Return the [x, y] coordinate for the center point of the cell that contains the specified text.  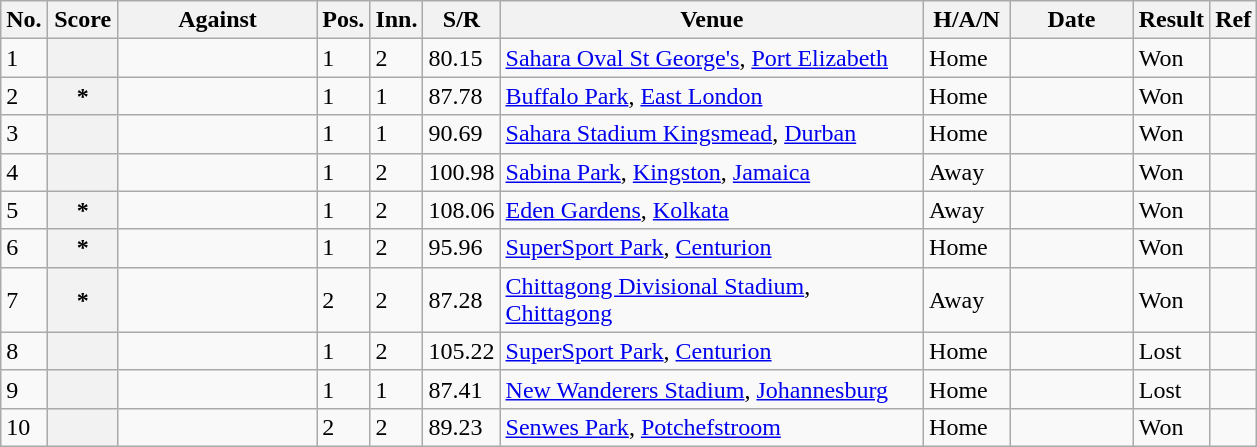
5 [24, 210]
Inn. [396, 20]
S/R [462, 20]
New Wanderers Stadium, Johannesburg [712, 389]
87.41 [462, 389]
87.78 [462, 96]
7 [24, 300]
10 [24, 427]
Senwes Park, Potchefstroom [712, 427]
Pos. [344, 20]
80.15 [462, 58]
8 [24, 351]
3 [24, 134]
Ref [1234, 20]
9 [24, 389]
Eden Gardens, Kolkata [712, 210]
Sabina Park, Kingston, Jamaica [712, 172]
100.98 [462, 172]
Against [218, 20]
Sahara Oval St George's, Port Elizabeth [712, 58]
105.22 [462, 351]
H/A/N [967, 20]
108.06 [462, 210]
Chittagong Divisional Stadium, Chittagong [712, 300]
Venue [712, 20]
Score [82, 20]
Sahara Stadium Kingsmead, Durban [712, 134]
Buffalo Park, East London [712, 96]
89.23 [462, 427]
4 [24, 172]
95.96 [462, 248]
87.28 [462, 300]
90.69 [462, 134]
Date [1072, 20]
Result [1171, 20]
6 [24, 248]
No. [24, 20]
